Search for the cell housing the specified text and yield its (x, y) center coordinate. 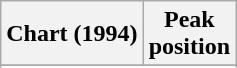
Peakposition (189, 34)
Chart (1994) (72, 34)
